Capture the cell that displays the provided text and extract its [x, y] central coordinate. 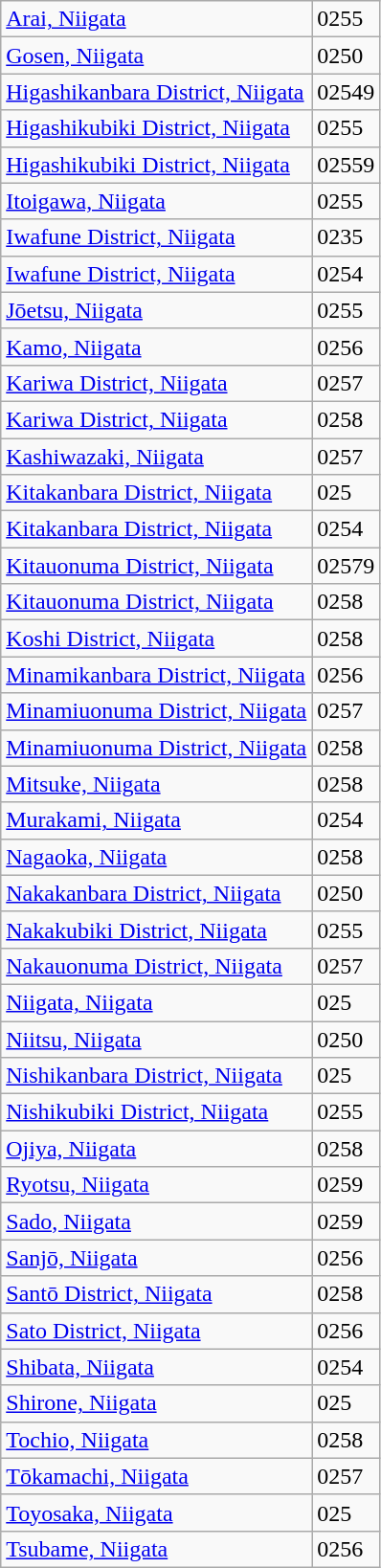
Niigata, Niigata [157, 1002]
02579 [347, 566]
Gosen, Niigata [157, 56]
Ryotsu, Niigata [157, 1185]
Tsubame, Niigata [157, 1549]
Toyosaka, Niigata [157, 1512]
02559 [347, 165]
Koshi District, Niigata [157, 638]
Higashikanbara District, Niigata [157, 92]
Ojiya, Niigata [157, 1149]
Nakakubiki District, Niigata [157, 930]
Jōetsu, Niigata [157, 310]
Nakauonuma District, Niigata [157, 966]
Shirone, Niigata [157, 1403]
Santō District, Niigata [157, 1294]
Sanjō, Niigata [157, 1258]
Nakakanbara District, Niigata [157, 893]
Murakami, Niigata [157, 820]
Sado, Niigata [157, 1221]
Tōkamachi, Niigata [157, 1476]
Nishikubiki District, Niigata [157, 1112]
Itoigawa, Niigata [157, 201]
Sato District, Niigata [157, 1331]
Arai, Niigata [157, 19]
0235 [347, 237]
Kamo, Niigata [157, 347]
02549 [347, 92]
Niitsu, Niigata [157, 1039]
Minamikanbara District, Niigata [157, 675]
Tochio, Niigata [157, 1440]
Nishikanbara District, Niigata [157, 1076]
Nagaoka, Niigata [157, 857]
Shibata, Niigata [157, 1367]
Kashiwazaki, Niigata [157, 457]
Mitsuke, Niigata [157, 784]
